Capture the cell that displays the provided text and extract its (X, Y) central coordinate. 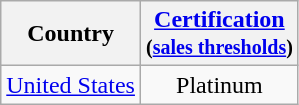
Certification(sales thresholds) (219, 34)
Country (71, 34)
United States (71, 85)
Platinum (219, 85)
